Find where the given text appears and provide that cell's center as (X, Y) coordinate. 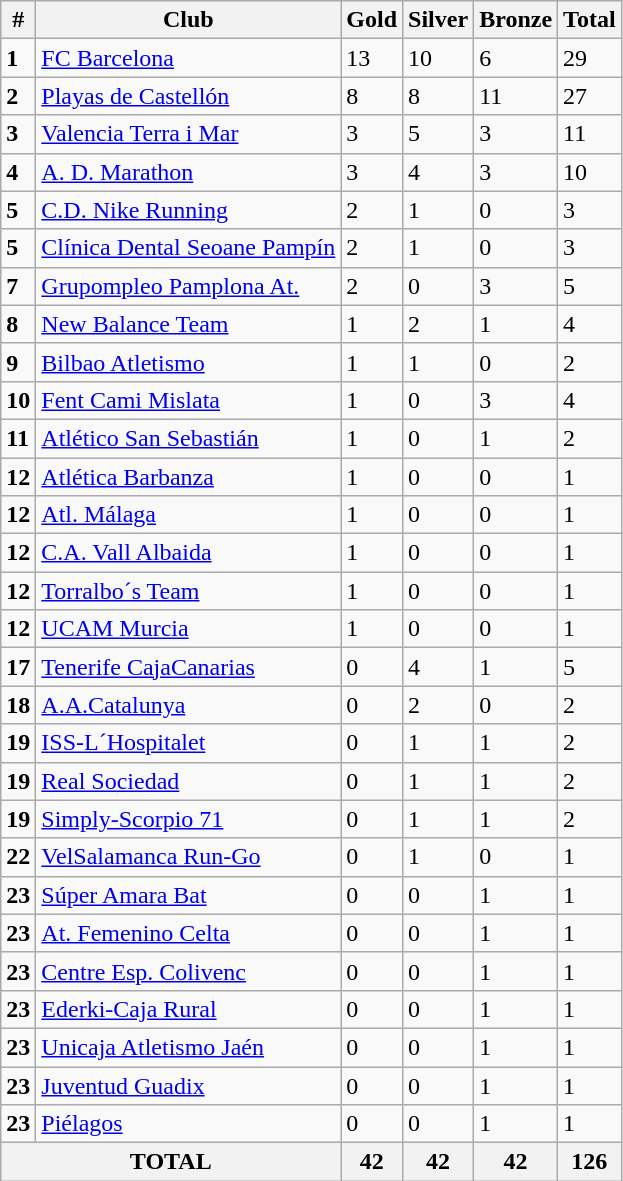
C.A. Vall Albaida (188, 553)
Torralbo´s Team (188, 591)
Ederki-Caja Rural (188, 1009)
Playas de Castellón (188, 96)
Club (188, 20)
Centre Esp. Colivenc (188, 971)
Valencia Terra i Mar (188, 134)
13 (372, 58)
17 (18, 667)
Simply-Scorpio 71 (188, 819)
Tenerife CajaCanarias (188, 667)
FC Barcelona (188, 58)
# (18, 20)
Unicaja Atletismo Jaén (188, 1047)
6 (516, 58)
Total (590, 20)
7 (18, 286)
Atl. Málaga (188, 515)
27 (590, 96)
18 (18, 705)
Fent Cami Mislata (188, 400)
C.D. Nike Running (188, 210)
New Balance Team (188, 324)
UCAM Murcia (188, 629)
Real Sociedad (188, 781)
Grupompleo Pamplona At. (188, 286)
VelSalamanca Run-Go (188, 857)
29 (590, 58)
Gold (372, 20)
Bilbao Atletismo (188, 362)
A.A.Catalunya (188, 705)
Piélagos (188, 1124)
Atlética Barbanza (188, 477)
At. Femenino Celta (188, 933)
22 (18, 857)
Súper Amara Bat (188, 895)
A. D. Marathon (188, 172)
Atlético San Sebastián (188, 438)
9 (18, 362)
Bronze (516, 20)
Clínica Dental Seoane Pampín (188, 248)
TOTAL (171, 1162)
Silver (438, 20)
ISS-L´Hospitalet (188, 743)
126 (590, 1162)
Juventud Guadix (188, 1085)
